Return the [x, y] coordinate for the center point of the cell that contains the specified text.  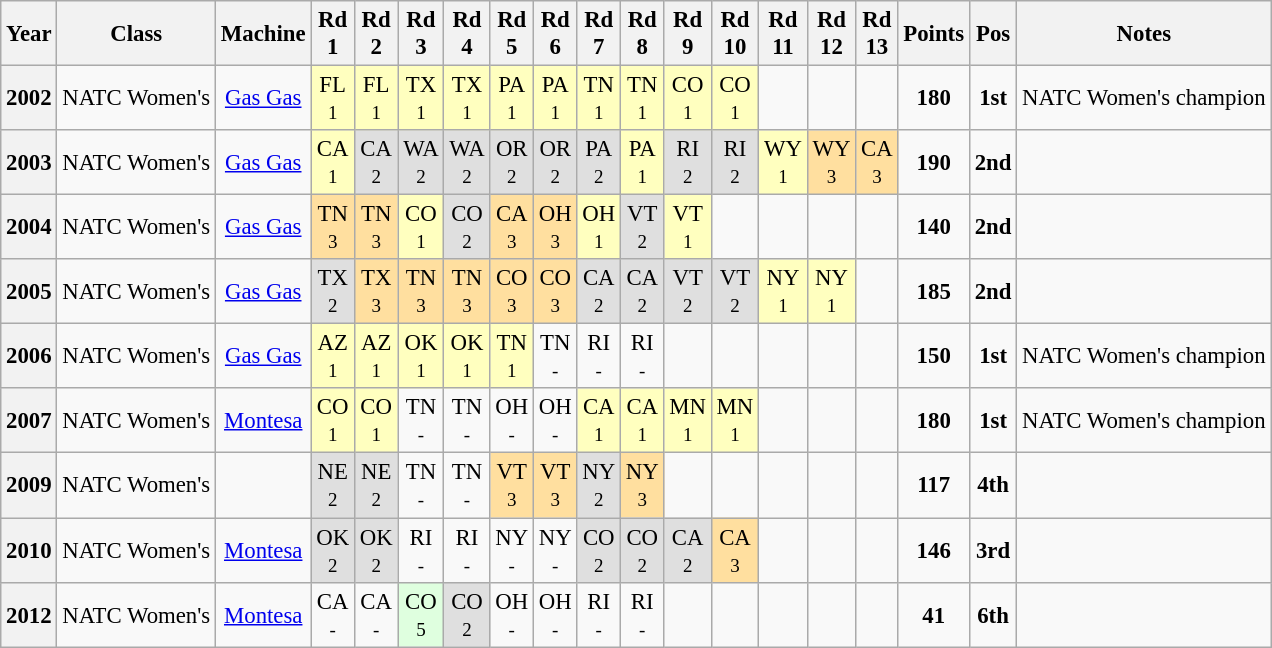
140 [934, 228]
2006 [29, 356]
PA2 [599, 162]
Points [934, 34]
Rd2 [376, 34]
Rd1 [333, 34]
41 [934, 614]
2007 [29, 420]
Pos [992, 34]
Class [136, 34]
146 [934, 550]
6th [992, 614]
WY3 [832, 162]
Rd9 [688, 34]
4th [992, 486]
Rd8 [642, 34]
Rd13 [877, 34]
2012 [29, 614]
2010 [29, 550]
VT1 [688, 228]
TX2 [333, 292]
OH3 [555, 228]
2005 [29, 292]
OH1 [599, 228]
Rd12 [832, 34]
CO5 [421, 614]
Rd4 [467, 34]
Notes [1144, 34]
TX3 [376, 292]
Rd6 [555, 34]
NY2 [599, 486]
117 [934, 486]
Rd7 [599, 34]
150 [934, 356]
3rd [992, 550]
Year [29, 34]
Machine [264, 34]
WY1 [784, 162]
2009 [29, 486]
2002 [29, 98]
2003 [29, 162]
Rd5 [512, 34]
Rd3 [421, 34]
190 [934, 162]
NY3 [642, 486]
Rd10 [734, 34]
2004 [29, 228]
185 [934, 292]
Rd11 [784, 34]
